Output the [x, y] coordinate of the center of the cell containing the given text.  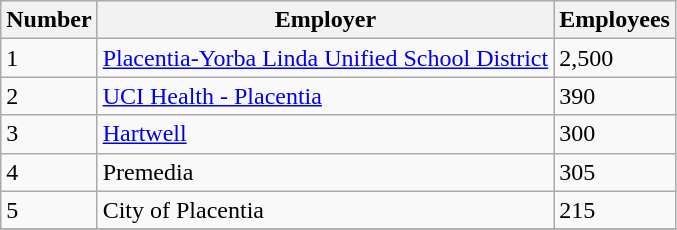
4 [49, 172]
UCI Health - Placentia [326, 96]
Placentia-Yorba Linda Unified School District [326, 58]
City of Placentia [326, 210]
2,500 [615, 58]
Number [49, 20]
Premedia [326, 172]
Employees [615, 20]
1 [49, 58]
215 [615, 210]
390 [615, 96]
2 [49, 96]
3 [49, 134]
305 [615, 172]
5 [49, 210]
300 [615, 134]
Hartwell [326, 134]
Employer [326, 20]
